Locate the cell with the specified text and output its [x, y] center coordinate. 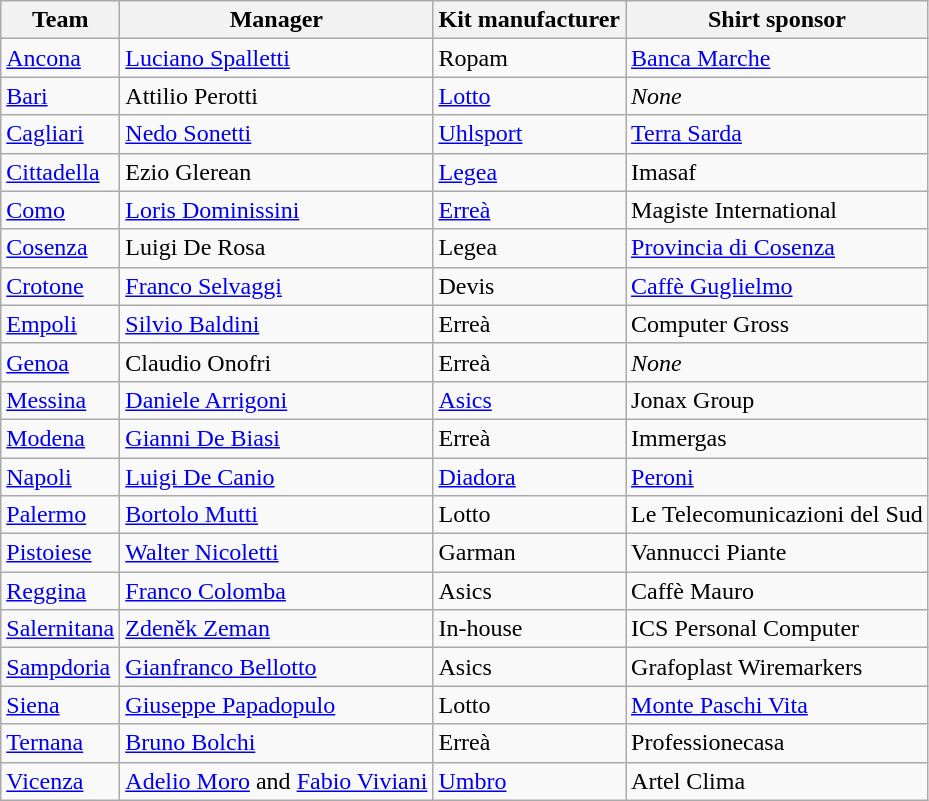
Caffè Guglielmo [778, 286]
Garman [530, 553]
Caffè Mauro [778, 591]
Terra Sarda [778, 134]
Silvio Baldini [276, 324]
Grafoplast Wiremarkers [778, 667]
Ancona [60, 58]
Adelio Moro and Fabio Viviani [276, 781]
Diadora [530, 477]
Umbro [530, 781]
Computer Gross [778, 324]
Salernitana [60, 629]
Ternana [60, 743]
Messina [60, 400]
Bruno Bolchi [276, 743]
Magiste International [778, 210]
Pistoiese [60, 553]
Walter Nicoletti [276, 553]
Napoli [60, 477]
Kit manufacturer [530, 20]
Sampdoria [60, 667]
Zdeněk Zeman [276, 629]
Vicenza [60, 781]
Crotone [60, 286]
Palermo [60, 515]
Loris Dominissini [276, 210]
Franco Colomba [276, 591]
Luigi De Rosa [276, 248]
Peroni [778, 477]
Modena [60, 438]
Luciano Spalletti [276, 58]
Attilio Perotti [276, 96]
Gianfranco Bellotto [276, 667]
Monte Paschi Vita [778, 705]
Le Telecomunicazioni del Sud [778, 515]
Franco Selvaggi [276, 286]
Reggina [60, 591]
Empoli [60, 324]
Immergas [778, 438]
Team [60, 20]
Como [60, 210]
Bari [60, 96]
Shirt sponsor [778, 20]
Bortolo Mutti [276, 515]
Vannucci Piante [778, 553]
Ezio Glerean [276, 172]
Artel Clima [778, 781]
Luigi De Canio [276, 477]
Banca Marche [778, 58]
Cittadella [60, 172]
Siena [60, 705]
Cagliari [60, 134]
Imasaf [778, 172]
Cosenza [60, 248]
Giuseppe Papadopulo [276, 705]
Professionecasa [778, 743]
Nedo Sonetti [276, 134]
Jonax Group [778, 400]
Manager [276, 20]
ICS Personal Computer [778, 629]
Daniele Arrigoni [276, 400]
Gianni De Biasi [276, 438]
In-house [530, 629]
Ropam [530, 58]
Genoa [60, 362]
Devis [530, 286]
Provincia di Cosenza [778, 248]
Uhlsport [530, 134]
Claudio Onofri [276, 362]
